Provide the [X, Y] coordinate of the cell's center where the given text is located.  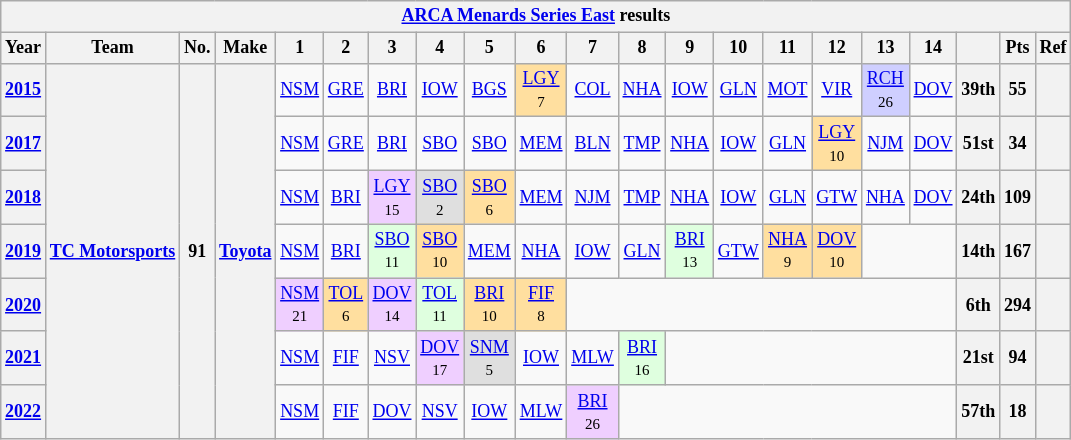
14 [933, 48]
167 [1018, 251]
Pts [1018, 48]
Ref [1053, 48]
2017 [24, 144]
SBO6 [490, 197]
2020 [24, 305]
LGY7 [541, 90]
TOL11 [440, 305]
18 [1018, 412]
TC Motorsports [112, 251]
SBO10 [440, 251]
8 [642, 48]
6th [978, 305]
Team [112, 48]
Year [24, 48]
5 [490, 48]
1 [300, 48]
No. [198, 48]
2 [346, 48]
13 [886, 48]
14th [978, 251]
7 [592, 48]
51st [978, 144]
DOV10 [837, 251]
57th [978, 412]
SBO11 [392, 251]
3 [392, 48]
BRI26 [592, 412]
BGS [490, 90]
DOV17 [440, 358]
RCH26 [886, 90]
10 [739, 48]
Toyota [246, 251]
2015 [24, 90]
ARCA Menards Series East results [536, 16]
55 [1018, 90]
BRI13 [690, 251]
4 [440, 48]
COL [592, 90]
12 [837, 48]
DOV14 [392, 305]
2019 [24, 251]
MOT [788, 90]
294 [1018, 305]
91 [198, 251]
NSM21 [300, 305]
34 [1018, 144]
39th [978, 90]
BLN [592, 144]
2018 [24, 197]
SBO2 [440, 197]
BRI16 [642, 358]
6 [541, 48]
109 [1018, 197]
2021 [24, 358]
11 [788, 48]
BRI10 [490, 305]
NHA9 [788, 251]
2022 [24, 412]
FIF8 [541, 305]
LGY15 [392, 197]
21st [978, 358]
VIR [837, 90]
SNM5 [490, 358]
TOL6 [346, 305]
24th [978, 197]
LGY10 [837, 144]
Make [246, 48]
9 [690, 48]
94 [1018, 358]
